Identify which cell holds the provided text, then report its (x, y) central coordinate. 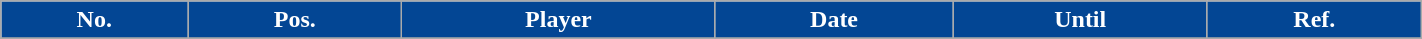
Player (558, 20)
Date (834, 20)
No. (94, 20)
Until (1080, 20)
Ref. (1314, 20)
Pos. (295, 20)
